Return the (x, y) coordinate for the center point of the cell that contains the specified text.  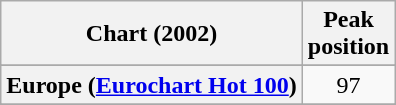
Europe (Eurochart Hot 100) (152, 85)
97 (348, 85)
Chart (2002) (152, 34)
Peakposition (348, 34)
